Scan for the cell matching the given text and deliver its [x, y] coordinate at center. 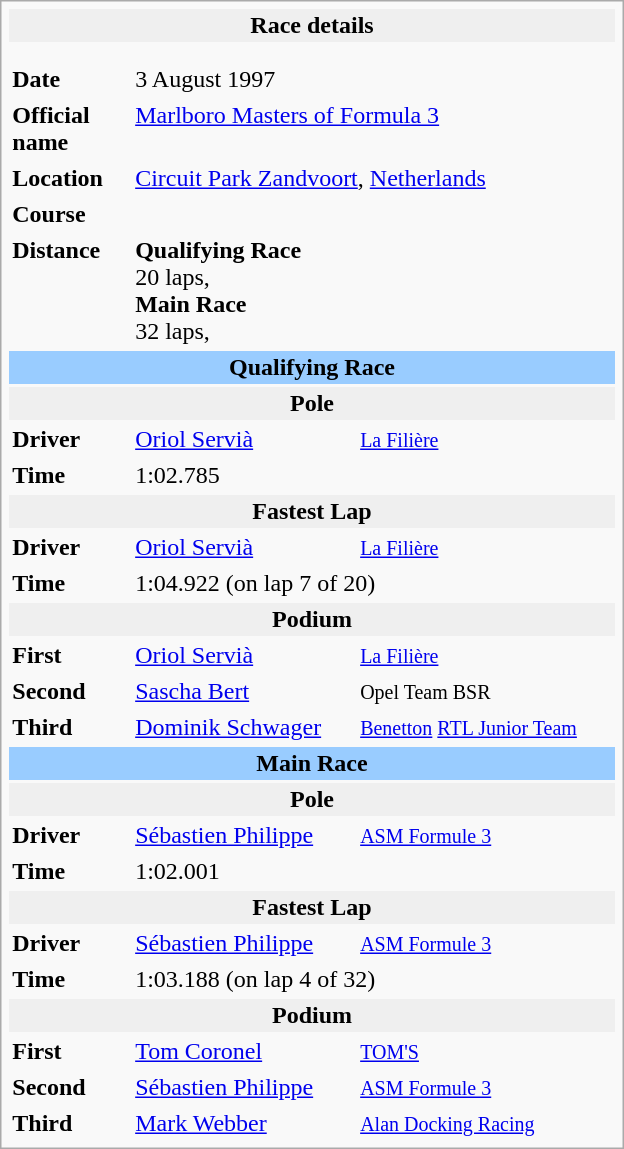
Main Race [312, 764]
1:04.922 (on lap 7 of 20) [374, 584]
Sascha Bert [243, 692]
Dominik Schwager [243, 728]
Race details [312, 26]
Distance [69, 291]
1:02.001 [374, 872]
Location [69, 178]
Benetton RTL Junior Team [486, 728]
Opel Team BSR [486, 692]
3 August 1997 [243, 80]
1:02.785 [374, 476]
Mark Webber [243, 1124]
Qualifying Race [312, 368]
Alan Docking Racing [486, 1124]
Course [69, 214]
Qualifying Race20 laps, Main Race32 laps, [374, 291]
1:03.188 (on lap 4 of 32) [374, 980]
Marlboro Masters of Formula 3 [374, 129]
TOM'S [486, 1052]
Circuit Park Zandvoort, Netherlands [374, 178]
Official name [69, 129]
Date [69, 80]
Tom Coronel [243, 1052]
